Provide the [x, y] coordinate of the cell's center where the given text is located.  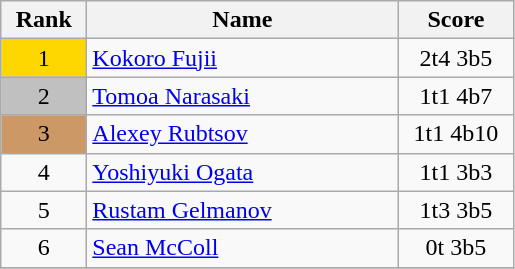
Rank [44, 20]
6 [44, 248]
Sean McColl [242, 248]
5 [44, 210]
Kokoro Fujii [242, 58]
Yoshiyuki Ogata [242, 172]
1t1 4b10 [456, 134]
3 [44, 134]
1t1 4b7 [456, 96]
Score [456, 20]
Tomoa Narasaki [242, 96]
1t1 3b3 [456, 172]
1t3 3b5 [456, 210]
2t4 3b5 [456, 58]
Alexey Rubtsov [242, 134]
1 [44, 58]
0t 3b5 [456, 248]
Name [242, 20]
Rustam Gelmanov [242, 210]
4 [44, 172]
2 [44, 96]
